Output the [X, Y] coordinate of the center of the cell containing the given text.  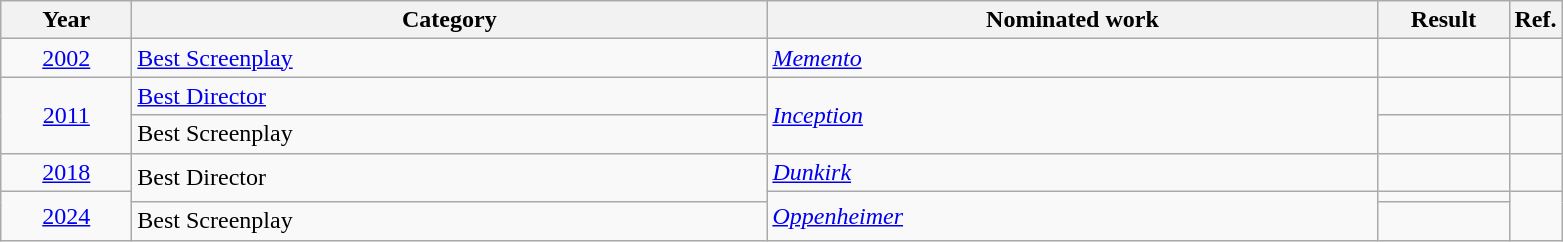
Year [66, 20]
Nominated work [1072, 20]
2011 [66, 115]
2018 [66, 172]
Ref. [1536, 20]
2024 [66, 216]
Memento [1072, 58]
Result [1444, 20]
Dunkirk [1072, 172]
2002 [66, 58]
Category [450, 20]
Inception [1072, 115]
Oppenheimer [1072, 216]
